Determine the [x, y] coordinate at the center of the cell enclosing the given text.  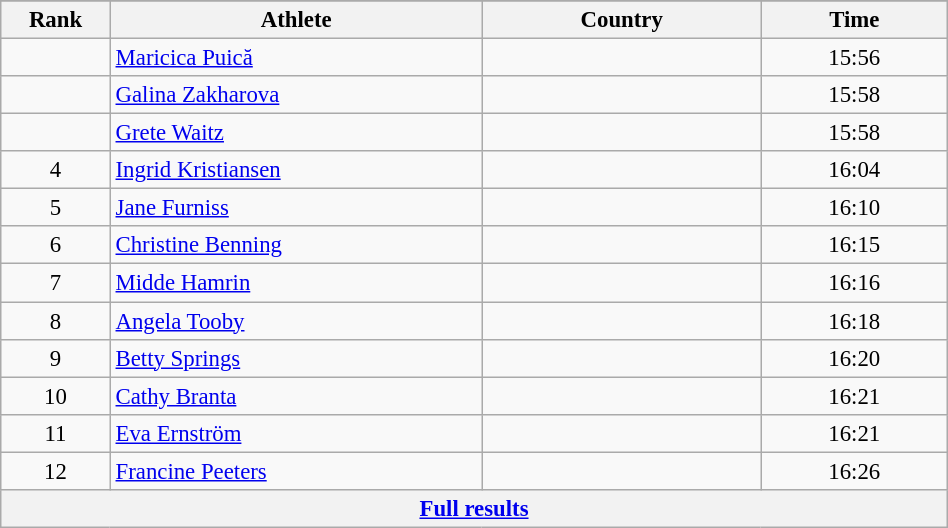
16:15 [854, 245]
Full results [474, 509]
16:16 [854, 283]
11 [56, 433]
Angela Tooby [296, 321]
Grete Waitz [296, 133]
Rank [56, 20]
Cathy Branta [296, 396]
7 [56, 283]
Midde Hamrin [296, 283]
6 [56, 245]
12 [56, 471]
16:20 [854, 358]
Betty Springs [296, 358]
16:18 [854, 321]
Country [622, 20]
8 [56, 321]
Time [854, 20]
5 [56, 208]
4 [56, 170]
16:26 [854, 471]
Eva Ernström [296, 433]
9 [56, 358]
Jane Furniss [296, 208]
Maricica Puică [296, 58]
Athlete [296, 20]
10 [56, 396]
Galina Zakharova [296, 95]
Ingrid Kristiansen [296, 170]
Francine Peeters [296, 471]
Christine Benning [296, 245]
16:10 [854, 208]
15:56 [854, 58]
16:04 [854, 170]
